Pinpoint the cell where the given text exists, returning its [x, y] midpoint coordinate. 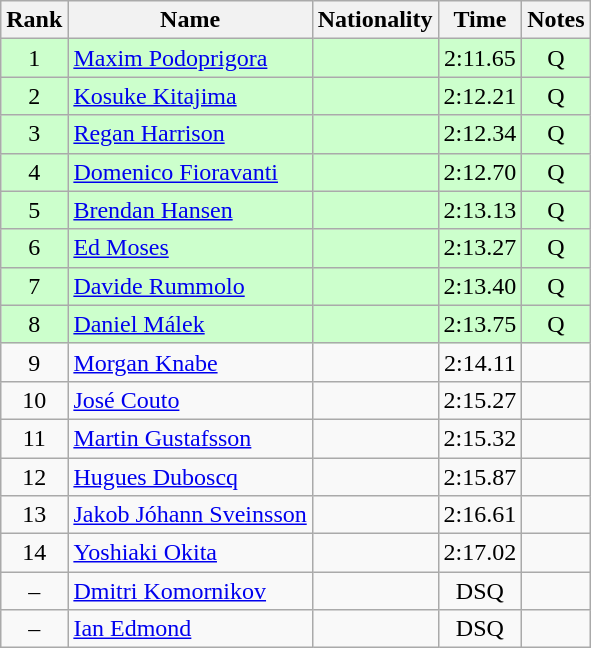
1 [34, 58]
Jakob Jóhann Sveinsson [190, 515]
2:12.21 [480, 96]
Dmitri Komornikov [190, 591]
9 [34, 362]
2:11.65 [480, 58]
2 [34, 96]
Nationality [375, 20]
Regan Harrison [190, 134]
13 [34, 515]
3 [34, 134]
Daniel Málek [190, 324]
Morgan Knabe [190, 362]
6 [34, 248]
2:15.27 [480, 400]
2:15.32 [480, 438]
Name [190, 20]
11 [34, 438]
José Couto [190, 400]
7 [34, 286]
2:16.61 [480, 515]
14 [34, 553]
2:17.02 [480, 553]
12 [34, 477]
2:13.40 [480, 286]
Ian Edmond [190, 629]
10 [34, 400]
Martin Gustafsson [190, 438]
2:14.11 [480, 362]
Notes [556, 20]
Domenico Fioravanti [190, 172]
Hugues Duboscq [190, 477]
2:12.34 [480, 134]
Maxim Podoprigora [190, 58]
2:13.75 [480, 324]
2:13.13 [480, 210]
Rank [34, 20]
Brendan Hansen [190, 210]
5 [34, 210]
2:13.27 [480, 248]
Kosuke Kitajima [190, 96]
2:15.87 [480, 477]
4 [34, 172]
Yoshiaki Okita [190, 553]
Ed Moses [190, 248]
8 [34, 324]
Time [480, 20]
Davide Rummolo [190, 286]
2:12.70 [480, 172]
